Detect which cell encompasses the target text, then output its (X, Y) center coordinate. 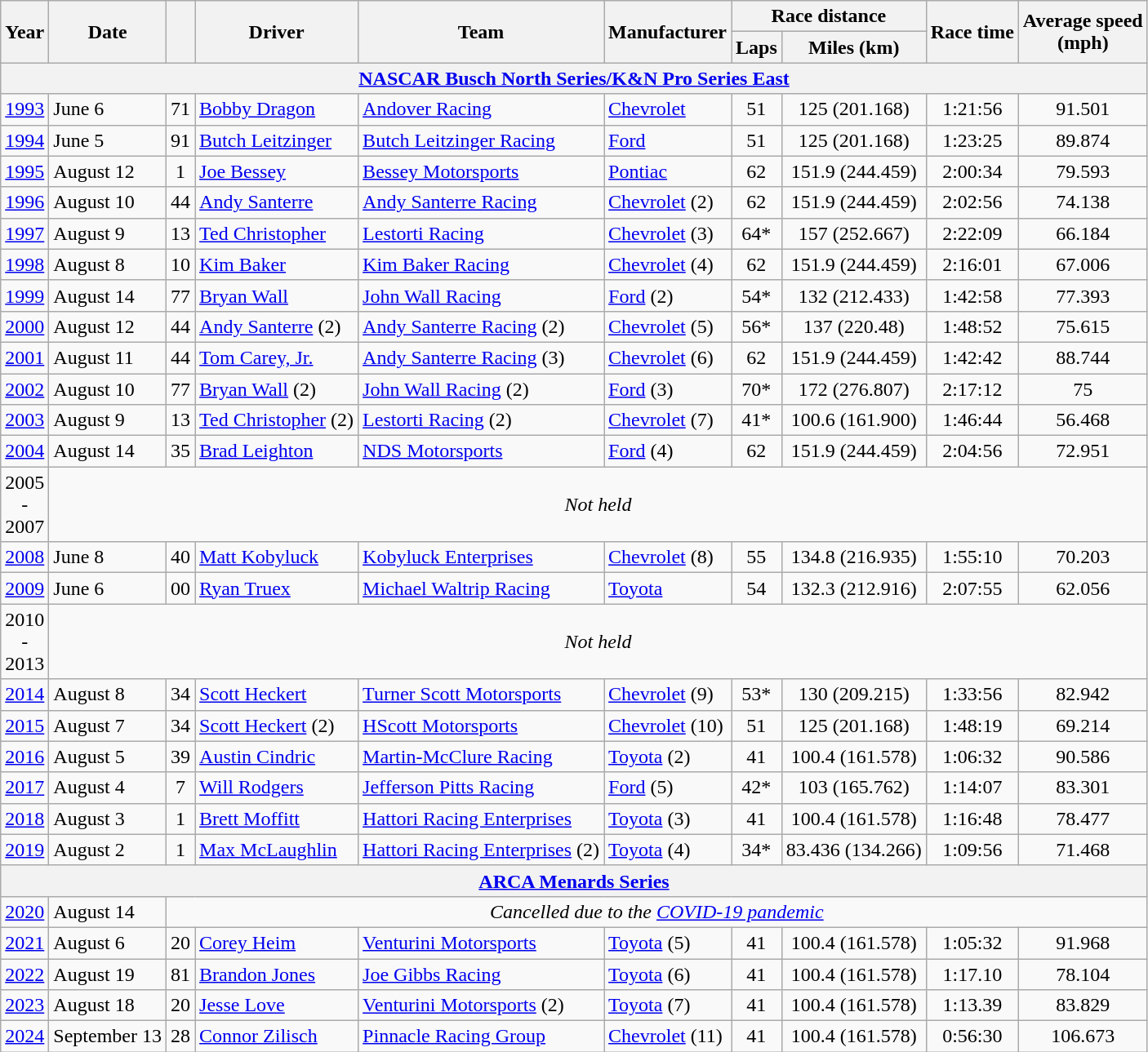
2020 (24, 912)
54* (757, 295)
Chevrolet (10) (668, 726)
130 (209.215) (854, 695)
2017 (24, 788)
55 (757, 557)
106.673 (1083, 1036)
132.3 (212.916) (854, 588)
Manufacturer (668, 32)
Bobby Dragon (277, 109)
Toyota (7) (668, 1005)
2016 (24, 757)
Andy Santerre (277, 202)
Scott Heckert (2) (277, 726)
2014 (24, 695)
1:16:48 (972, 819)
August 2 (108, 850)
Toyota (2) (668, 757)
103 (165.762) (854, 788)
2018 (24, 819)
Austin Cindric (277, 757)
Lestorti Racing (2) (482, 420)
7 (181, 788)
1996 (24, 202)
2003 (24, 420)
2005-2007 (24, 504)
72.951 (1083, 451)
2024 (24, 1036)
Kim Baker Racing (482, 264)
Hattori Racing Enterprises (482, 819)
41* (757, 420)
ARCA Menards Series (574, 881)
2002 (24, 389)
Year (24, 32)
2023 (24, 1005)
1:42:58 (972, 295)
John Wall Racing (482, 295)
2:02:56 (972, 202)
Chevrolet (668, 109)
Venturini Motorsports (482, 943)
Turner Scott Motorsports (482, 695)
Cancelled due to the COVID-19 pandemic (657, 912)
Brandon Jones (277, 974)
Driver (277, 32)
137 (220.48) (854, 326)
Scott Heckert (277, 695)
September 13 (108, 1036)
Michael Waltrip Racing (482, 588)
NASCAR Busch North Series/K&N Pro Series East (574, 78)
74.138 (1083, 202)
62.056 (1083, 588)
100.6 (161.900) (854, 420)
89.874 (1083, 140)
Brad Leighton (277, 451)
2009 (24, 588)
Corey Heim (277, 943)
August 18 (108, 1005)
1:17.10 (972, 974)
91.501 (1083, 109)
Kobyluck Enterprises (482, 557)
Connor Zilisch (277, 1036)
Chevrolet (8) (668, 557)
Bryan Wall (2) (277, 389)
Joe Gibbs Racing (482, 974)
Chevrolet (3) (668, 233)
Jefferson Pitts Racing (482, 788)
1:13.39 (972, 1005)
70.203 (1083, 557)
August 6 (108, 943)
83.436 (134.266) (854, 850)
81 (181, 974)
Ford (3) (668, 389)
00 (181, 588)
Andy Santerre Racing (482, 202)
June 5 (108, 140)
HScott Motorsports (482, 726)
1:46:44 (972, 420)
Toyota (5) (668, 943)
Date (108, 32)
Butch Leitzinger (277, 140)
1998 (24, 264)
Tom Carey, Jr. (277, 357)
2022 (24, 974)
1993 (24, 109)
Ford (4) (668, 451)
Lestorti Racing (482, 233)
2008 (24, 557)
August 3 (108, 819)
August 4 (108, 788)
2:22:09 (972, 233)
Bryan Wall (277, 295)
Bessey Motorsports (482, 171)
Chevrolet (9) (668, 695)
90.586 (1083, 757)
Ryan Truex (277, 588)
75 (1083, 389)
Joe Bessey (277, 171)
Laps (757, 47)
June 8 (108, 557)
Chevrolet (7) (668, 420)
Will Rodgers (277, 788)
Andy Santerre Racing (3) (482, 357)
1:33:56 (972, 695)
Max McLaughlin (277, 850)
Brett Moffitt (277, 819)
2:16:01 (972, 264)
79.593 (1083, 171)
Chevrolet (4) (668, 264)
2001 (24, 357)
2000 (24, 326)
Butch Leitzinger Racing (482, 140)
39 (181, 757)
Ford (2) (668, 295)
Venturini Motorsports (2) (482, 1005)
Toyota (3) (668, 819)
2004 (24, 451)
1:21:56 (972, 109)
71.468 (1083, 850)
August 19 (108, 974)
2015 (24, 726)
77.393 (1083, 295)
August 11 (108, 357)
Chevrolet (11) (668, 1036)
NDS Motorsports (482, 451)
Team (482, 32)
35 (181, 451)
Chevrolet (5) (668, 326)
2:17:12 (972, 389)
2:00:34 (972, 171)
Kim Baker (277, 264)
Chevrolet (6) (668, 357)
Toyota (668, 588)
78.477 (1083, 819)
1:23:25 (972, 140)
70* (757, 389)
Ford (5) (668, 788)
Matt Kobyluck (277, 557)
75.615 (1083, 326)
1:42:42 (972, 357)
Andy Santerre (2) (277, 326)
Miles (km) (854, 47)
1:14:07 (972, 788)
172 (276.807) (854, 389)
66.184 (1083, 233)
2010-2013 (24, 641)
Andy Santerre Racing (2) (482, 326)
1999 (24, 295)
53* (757, 695)
67.006 (1083, 264)
88.744 (1083, 357)
1:48:52 (972, 326)
0:56:30 (972, 1036)
91 (181, 140)
78.104 (1083, 974)
August 7 (108, 726)
Pontiac (668, 171)
69.214 (1083, 726)
Toyota (6) (668, 974)
Ted Christopher (2) (277, 420)
John Wall Racing (2) (482, 389)
2019 (24, 850)
Toyota (4) (668, 850)
1994 (24, 140)
1:05:32 (972, 943)
82.942 (1083, 695)
Pinnacle Racing Group (482, 1036)
132 (212.433) (854, 295)
1995 (24, 171)
54 (757, 588)
Ford (668, 140)
2:07:55 (972, 588)
2:04:56 (972, 451)
134.8 (216.935) (854, 557)
28 (181, 1036)
10 (181, 264)
1997 (24, 233)
40 (181, 557)
71 (181, 109)
56* (757, 326)
1:06:32 (972, 757)
56.468 (1083, 420)
Ted Christopher (277, 233)
83.829 (1083, 1005)
Race time (972, 32)
August 5 (108, 757)
34* (757, 850)
Andover Racing (482, 109)
42* (757, 788)
1:55:10 (972, 557)
Race distance (830, 16)
1:09:56 (972, 850)
Chevrolet (2) (668, 202)
Average speed(mph) (1083, 32)
157 (252.667) (854, 233)
91.968 (1083, 943)
Jesse Love (277, 1005)
Hattori Racing Enterprises (2) (482, 850)
1:48:19 (972, 726)
83.301 (1083, 788)
Martin-McClure Racing (482, 757)
2021 (24, 943)
64* (757, 233)
